Search for the cell housing the specified text and yield its (x, y) center coordinate. 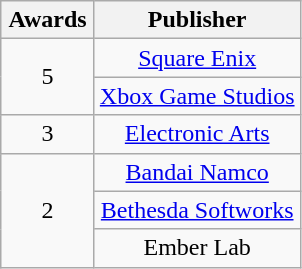
Electronic Arts (197, 134)
Square Enix (197, 58)
Bethesda Softworks (197, 210)
5 (48, 77)
Publisher (197, 20)
Awards (48, 20)
Ember Lab (197, 248)
2 (48, 210)
Bandai Namco (197, 172)
3 (48, 134)
Xbox Game Studios (197, 96)
